Scan for the cell matching the given text and deliver its (x, y) coordinate at center. 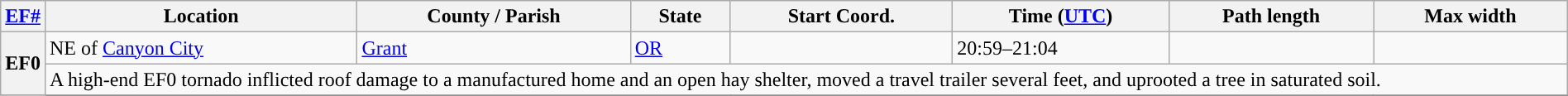
EF# (23, 17)
Path length (1270, 17)
Start Coord. (842, 17)
NE of Canyon City (200, 48)
EF0 (23, 64)
Time (UTC) (1061, 17)
Location (200, 17)
State (680, 17)
County / Parish (494, 17)
20:59–21:04 (1061, 48)
OR (680, 48)
Max width (1470, 17)
Grant (494, 48)
